Capture the cell that displays the provided text and extract its [x, y] central coordinate. 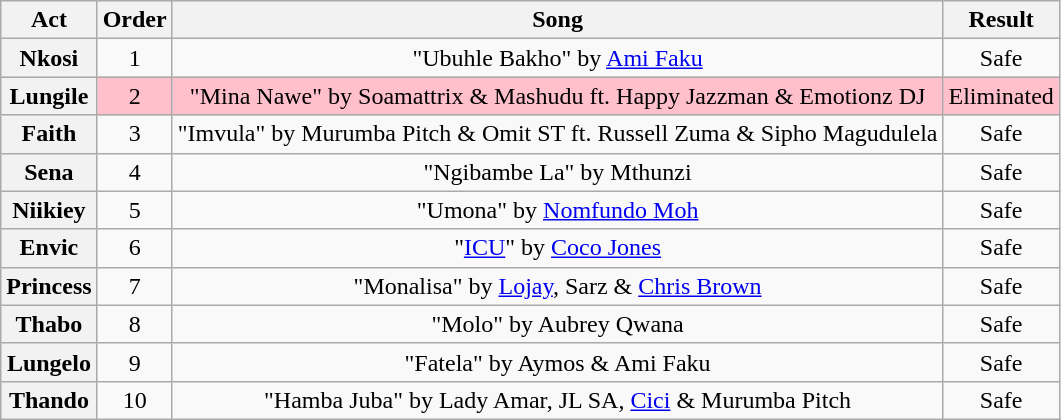
6 [134, 248]
"Monalisa" by Lojay, Sarz & Chris Brown [558, 286]
"Mina Nawe" by Soamattrix & Mashudu ft. Happy Jazzman & Emotionz DJ [558, 96]
"Ngibambe La" by Mthunzi [558, 172]
Faith [49, 134]
7 [134, 286]
Song [558, 20]
Princess [49, 286]
3 [134, 134]
"Fatela" by Aymos & Ami Faku [558, 362]
2 [134, 96]
Lungelo [49, 362]
Act [49, 20]
"Imvula" by Murumba Pitch & Omit ST ft. Russell Zuma & Sipho Magudulela [558, 134]
Order [134, 20]
1 [134, 58]
10 [134, 400]
Thabo [49, 324]
"Hamba Juba" by Lady Amar, JL SA, Cici & Murumba Pitch [558, 400]
Lungile [49, 96]
4 [134, 172]
8 [134, 324]
Envic [49, 248]
"Umona" by Nomfundo Moh [558, 210]
9 [134, 362]
Eliminated [1001, 96]
Result [1001, 20]
Thando [49, 400]
"Molo" by Aubrey Qwana [558, 324]
Niikiey [49, 210]
Sena [49, 172]
"ICU" by Coco Jones [558, 248]
"Ubuhle Bakho" by Ami Faku [558, 58]
5 [134, 210]
Nkosi [49, 58]
